Find where the given text appears and provide that cell's center as (X, Y) coordinate. 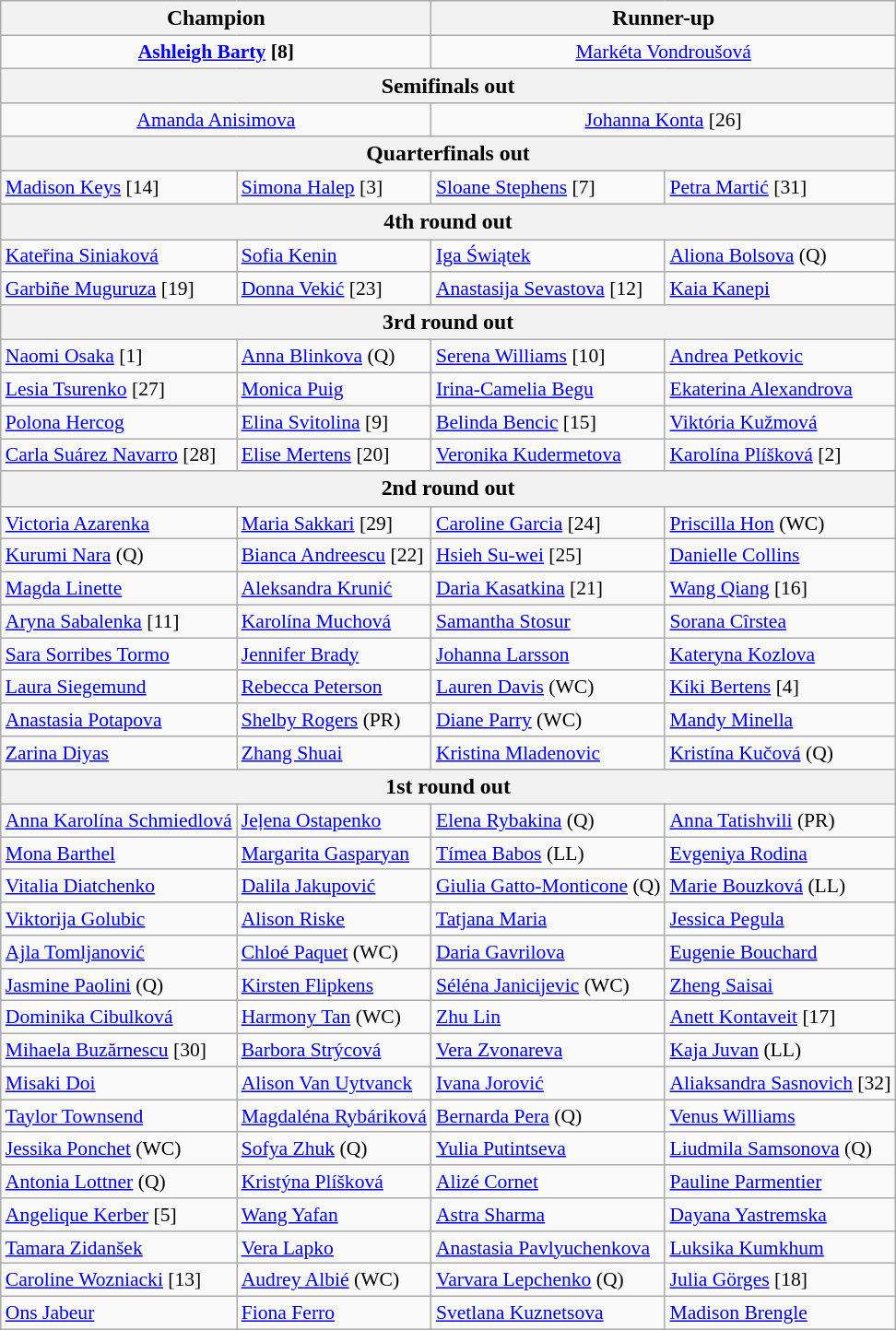
Dayana Yastremska (780, 1215)
Wang Qiang [16] (780, 589)
Serena Williams [10] (548, 357)
Séléna Janicijevic (WC) (548, 985)
Iga Świątek (548, 256)
Giulia Gatto-Monticone (Q) (548, 887)
Anna Tatishvili (PR) (780, 821)
Zhang Shuai (334, 753)
Alison Riske (334, 919)
Simona Halep [3] (334, 188)
Aleksandra Krunić (334, 589)
Johanna Larsson (548, 654)
Priscilla Hon (WC) (780, 524)
Runner-up (664, 18)
Alizé Cornet (548, 1182)
Petra Martić [31] (780, 188)
Samantha Stosur (548, 621)
Liudmila Samsonova (Q) (780, 1149)
Evgeniya Rodina (780, 853)
Vera Zvonareva (548, 1051)
Eugenie Bouchard (780, 952)
Tímea Babos (LL) (548, 853)
Jessica Pegula (780, 919)
Anett Kontaveit [17] (780, 1018)
Elina Svitolina [9] (334, 422)
Ivana Jorović (548, 1084)
Zhu Lin (548, 1018)
Caroline Wozniacki [13] (119, 1280)
Jennifer Brady (334, 654)
Viktória Kužmová (780, 422)
Sofya Zhuk (Q) (334, 1149)
Diane Parry (WC) (548, 720)
Elena Rybakina (Q) (548, 821)
Margarita Gasparyan (334, 853)
Tatjana Maria (548, 919)
Antonia Lottner (Q) (119, 1182)
Zarina Diyas (119, 753)
Caroline Garcia [24] (548, 524)
Kirsten Flipkens (334, 985)
Bianca Andreescu [22] (334, 556)
Carla Suárez Navarro [28] (119, 455)
Champion (216, 18)
Mandy Minella (780, 720)
Anastasia Potapova (119, 720)
Kristína Kučová (Q) (780, 753)
Andrea Petkovic (780, 357)
Magdaléna Rybáriková (334, 1116)
Irina-Camelia Begu (548, 390)
Sara Sorribes Tormo (119, 654)
Viktorija Golubic (119, 919)
Ons Jabeur (119, 1313)
Kaja Juvan (LL) (780, 1051)
Rebecca Peterson (334, 688)
Kristýna Plíšková (334, 1182)
Daria Gavrilova (548, 952)
Taylor Townsend (119, 1116)
Anna Karolína Schmiedlová (119, 821)
Hsieh Su-wei [25] (548, 556)
Markéta Vondroušová (664, 53)
Misaki Doi (119, 1084)
Sloane Stephens [7] (548, 188)
Quarterfinals out (448, 154)
Anastasia Pavlyuchenkova (548, 1248)
Pauline Parmentier (780, 1182)
Jessika Ponchet (WC) (119, 1149)
Anastasija Sevastova [12] (548, 289)
Vitalia Diatchenko (119, 887)
Shelby Rogers (PR) (334, 720)
Audrey Albié (WC) (334, 1280)
Kiki Bertens [4] (780, 688)
Julia Görges [18] (780, 1280)
Dalila Jakupović (334, 887)
Victoria Azarenka (119, 524)
Lauren Davis (WC) (548, 688)
3rd round out (448, 323)
Chloé Paquet (WC) (334, 952)
Veronika Kudermetova (548, 455)
Anna Blinkova (Q) (334, 357)
Kaia Kanepi (780, 289)
Varvara Lepchenko (Q) (548, 1280)
Garbiñe Muguruza [19] (119, 289)
Madison Brengle (780, 1313)
Ashleigh Barty [8] (216, 53)
Semifinals out (448, 87)
Daria Kasatkina [21] (548, 589)
Elise Mertens [20] (334, 455)
Monica Puig (334, 390)
Dominika Cibulková (119, 1018)
Karolína Plíšková [2] (780, 455)
Yulia Putintseva (548, 1149)
Angelique Kerber [5] (119, 1215)
Maria Sakkari [29] (334, 524)
Polona Hercog (119, 422)
Marie Bouzková (LL) (780, 887)
Jasmine Paolini (Q) (119, 985)
Kurumi Nara (Q) (119, 556)
Fiona Ferro (334, 1313)
Zheng Saisai (780, 985)
Danielle Collins (780, 556)
Kateřina Siniaková (119, 256)
Naomi Osaka [1] (119, 357)
Aliona Bolsova (Q) (780, 256)
Amanda Anisimova (216, 121)
Donna Vekić [23] (334, 289)
Mona Barthel (119, 853)
Barbora Strýcová (334, 1051)
Astra Sharma (548, 1215)
Laura Siegemund (119, 688)
Lesia Tsurenko [27] (119, 390)
Belinda Bencic [15] (548, 422)
Madison Keys [14] (119, 188)
Aryna Sabalenka [11] (119, 621)
Kristina Mladenovic (548, 753)
Ajla Tomljanović (119, 952)
Karolína Muchová (334, 621)
Harmony Tan (WC) (334, 1018)
Kateryna Kozlova (780, 654)
Alison Van Uytvanck (334, 1084)
1st round out (448, 787)
Mihaela Buzărnescu [30] (119, 1051)
Sorana Cîrstea (780, 621)
Vera Lapko (334, 1248)
Ekaterina Alexandrova (780, 390)
Aliaksandra Sasnovich [32] (780, 1084)
Bernarda Pera (Q) (548, 1116)
Johanna Konta [26] (664, 121)
Magda Linette (119, 589)
Jeļena Ostapenko (334, 821)
Sofia Kenin (334, 256)
Svetlana Kuznetsova (548, 1313)
4th round out (448, 222)
Venus Williams (780, 1116)
Luksika Kumkhum (780, 1248)
2nd round out (448, 489)
Tamara Zidanšek (119, 1248)
Wang Yafan (334, 1215)
